Return the [X, Y] coordinate for the center point of the cell that contains the specified text.  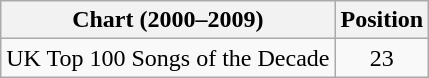
UK Top 100 Songs of the Decade [168, 58]
23 [382, 58]
Position [382, 20]
Chart (2000–2009) [168, 20]
